Determine the (x, y) coordinate at the center of the cell enclosing the given text.  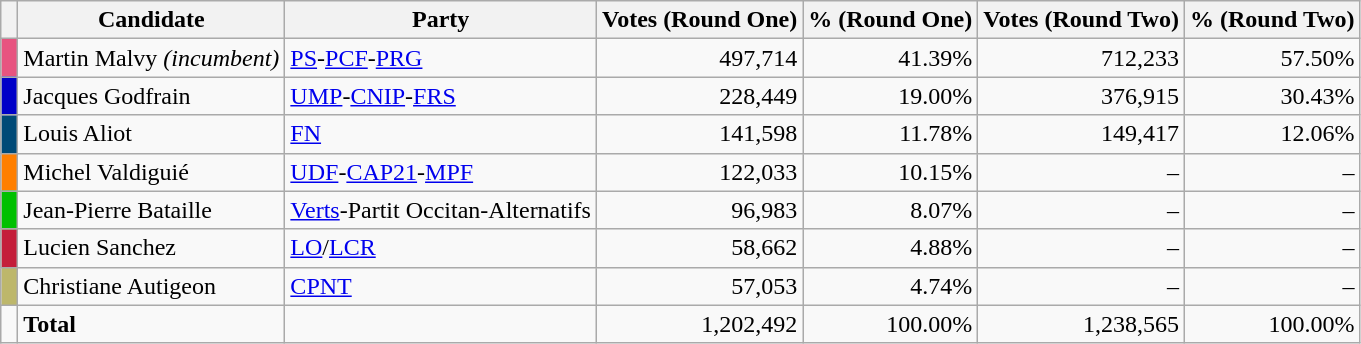
Jacques Godfrain (152, 96)
Louis Aliot (152, 134)
LO/LCR (441, 248)
96,983 (699, 210)
Michel Valdiguié (152, 172)
Verts-Partit Occitan-Alternatifs (441, 210)
UMP-CNIP-FRS (441, 96)
1,202,492 (699, 324)
8.07% (890, 210)
19.00% (890, 96)
% (Round One) (890, 20)
12.06% (1272, 134)
57.50% (1272, 58)
Lucien Sanchez (152, 248)
228,449 (699, 96)
497,714 (699, 58)
Total (152, 324)
41.39% (890, 58)
4.74% (890, 286)
57,053 (699, 286)
% (Round Two) (1272, 20)
376,915 (1082, 96)
Party (441, 20)
30.43% (1272, 96)
Votes (Round One) (699, 20)
10.15% (890, 172)
CPNT (441, 286)
149,417 (1082, 134)
4.88% (890, 248)
58,662 (699, 248)
PS-PCF-PRG (441, 58)
Candidate (152, 20)
FN (441, 134)
UDF-CAP21-MPF (441, 172)
1,238,565 (1082, 324)
11.78% (890, 134)
Christiane Autigeon (152, 286)
122,033 (699, 172)
Jean-Pierre Bataille (152, 210)
Votes (Round Two) (1082, 20)
712,233 (1082, 58)
Martin Malvy (incumbent) (152, 58)
141,598 (699, 134)
